Search for the cell housing the specified text and yield its [x, y] center coordinate. 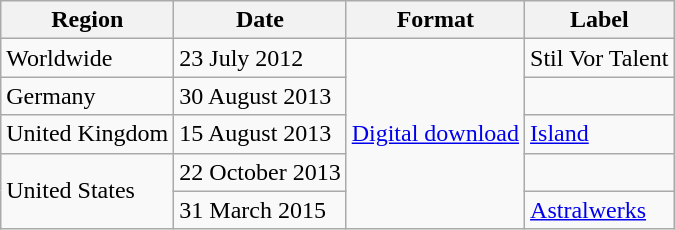
30 August 2013 [260, 96]
Worldwide [88, 58]
Region [88, 20]
31 March 2015 [260, 210]
23 July 2012 [260, 58]
Format [435, 20]
Label [600, 20]
Digital download [435, 134]
Astralwerks [600, 210]
Germany [88, 96]
Stil Vor Talent [600, 58]
Island [600, 134]
Date [260, 20]
United Kingdom [88, 134]
22 October 2013 [260, 172]
United States [88, 191]
15 August 2013 [260, 134]
